Identify which cell holds the provided text, then report its (X, Y) central coordinate. 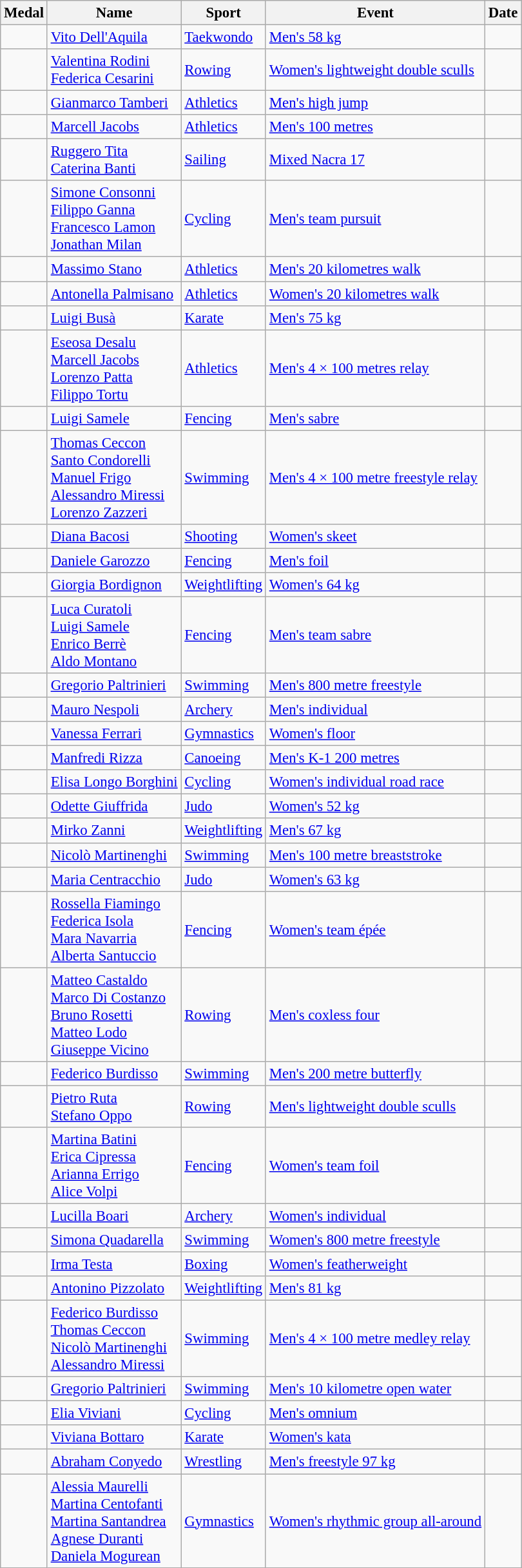
Women's 52 kg (375, 807)
Men's 4 × 100 metres relay (375, 368)
Ruggero TitaCaterina Banti (114, 160)
Men's 20 kilometres walk (375, 269)
Elia Viviani (114, 1413)
Gianmarco Tamberi (114, 103)
Federico BurdissoThomas CecconNicolò MartinenghiAlessandro Miressi (114, 1339)
Martina BatiniErica Cipressa Arianna ErrigoAlice Volpi (114, 1166)
Wrestling (224, 1462)
Men's 81 kg (375, 1288)
Men's 75 kg (375, 318)
Antonino Pizzolato (114, 1288)
Men's omnium (375, 1413)
Valentina RodiniFederica Cesarini (114, 70)
Men's team sabre (375, 635)
Simona Quadarella (114, 1240)
Women's skeet (375, 537)
Vito Dell'Aquila (114, 37)
Women's 64 kg (375, 585)
Nicolò Martinenghi (114, 855)
Canoeing (224, 758)
Boxing (224, 1265)
Sport (224, 13)
Massimo Stano (114, 269)
Women's kata (375, 1437)
Men's 100 metre breaststroke (375, 855)
Thomas CecconSanto CondorelliManuel FrigoAlessandro MiressiLorenzo Zazzeri (114, 477)
Elisa Longo Borghini (114, 782)
Men's 100 metres (375, 127)
Abraham Conyedo (114, 1462)
Taekwondo (224, 37)
Shooting (224, 537)
Men's 58 kg (375, 37)
Men's 10 kilometre open water (375, 1389)
Luigi Busà (114, 318)
Alessia MaurelliMartina CentofantiMartina SantandreaAgnese DurantiDaniela Mogurean (114, 1521)
Women's featherweight (375, 1265)
Women's 800 metre freestyle (375, 1240)
Diana Bacosi (114, 537)
Medal (24, 13)
Men's foil (375, 560)
Men's lightweight double sculls (375, 1107)
Irma Testa (114, 1265)
Men's 67 kg (375, 831)
Rossella FiamingoFederica IsolaMara NavarriaAlberta Santuccio (114, 929)
Sailing (224, 160)
Daniele Garozzo (114, 560)
Men's 200 metre butterfly (375, 1074)
Women's individual road race (375, 782)
Men's 4 × 100 metre freestyle relay (375, 477)
Maria Centracchio (114, 879)
Odette Giuffrida (114, 807)
Pietro Ruta Stefano Oppo (114, 1107)
Women's individual (375, 1216)
Women's lightweight double sculls (375, 70)
Men's sabre (375, 418)
Mixed Nacra 17 (375, 160)
Men's freestyle 97 kg (375, 1462)
Federico Burdisso (114, 1074)
Mirko Zanni (114, 831)
Men's 4 × 100 metre medley relay (375, 1339)
Men's 800 metre freestyle (375, 685)
Marcell Jacobs (114, 127)
Luigi Samele (114, 418)
Women's 20 kilometres walk (375, 294)
Women's 63 kg (375, 879)
Event (375, 13)
Women's rhythmic group all-around (375, 1521)
Men's team pursuit (375, 219)
Matteo CastaldoMarco Di CostanzoBruno RosettiMatteo LodoGiuseppe Vicino (114, 1015)
Men's individual (375, 710)
Giorgia Bordignon (114, 585)
Men's K-1 200 metres (375, 758)
Men's high jump (375, 103)
Manfredi Rizza (114, 758)
Eseosa Desalu Marcell Jacobs Lorenzo Patta Filippo Tortu (114, 368)
Antonella Palmisano (114, 294)
Women's team foil (375, 1166)
Simone ConsonniFilippo GannaFrancesco LamonJonathan Milan (114, 219)
Lucilla Boari (114, 1216)
Vanessa Ferrari (114, 734)
Women's floor (375, 734)
Viviana Bottaro (114, 1437)
Mauro Nespoli (114, 710)
Men's coxless four (375, 1015)
Women's team épée (375, 929)
Date (503, 13)
Name (114, 13)
Luca Curatoli Luigi Samele Enrico Berrè Aldo Montano (114, 635)
